For the text-containing cell, return its midpoint in [X, Y] coordinate format. 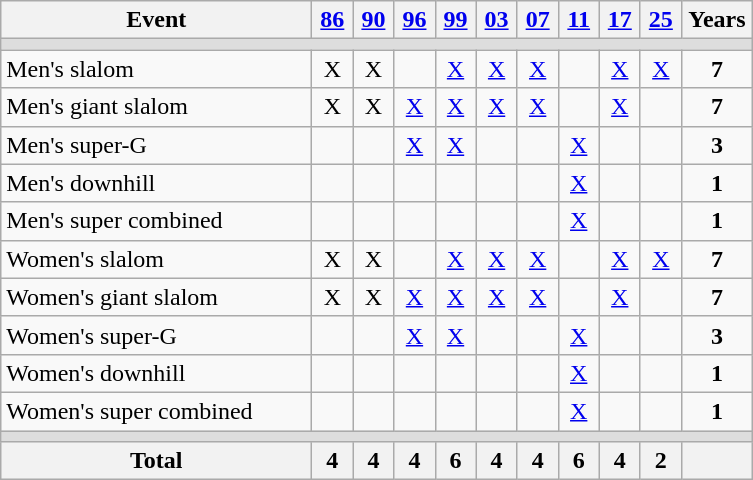
Men's downhill [156, 183]
99 [456, 20]
Women's super combined [156, 411]
Men's slalom [156, 69]
Event [156, 20]
Women's downhill [156, 373]
Women's slalom [156, 259]
11 [578, 20]
Years [716, 20]
86 [332, 20]
03 [496, 20]
90 [374, 20]
07 [538, 20]
Total [156, 461]
Men's giant slalom [156, 107]
17 [620, 20]
96 [414, 20]
Women's giant slalom [156, 297]
Men's super combined [156, 221]
Men's super-G [156, 145]
Women's super-G [156, 335]
25 [660, 20]
2 [660, 461]
